Capture the cell that displays the provided text and extract its (X, Y) central coordinate. 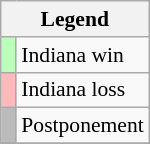
Indiana win (82, 55)
Postponement (82, 126)
Legend (75, 19)
Indiana loss (82, 90)
